Locate the cell with the specified text and output its (X, Y) center coordinate. 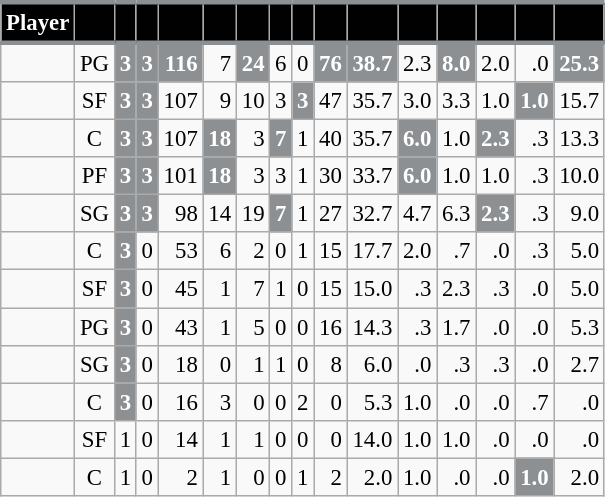
53 (180, 251)
10.0 (579, 176)
3.0 (418, 101)
15.0 (372, 289)
14.3 (372, 327)
PF (95, 176)
27 (330, 214)
45 (180, 289)
98 (180, 214)
8 (330, 364)
14.0 (372, 439)
19 (252, 214)
2.7 (579, 364)
47 (330, 101)
76 (330, 62)
101 (180, 176)
43 (180, 327)
13.3 (579, 139)
5 (252, 327)
25.3 (579, 62)
17.7 (372, 251)
116 (180, 62)
15.7 (579, 101)
Player (38, 22)
9.0 (579, 214)
4.7 (418, 214)
38.7 (372, 62)
40 (330, 139)
3.3 (456, 101)
30 (330, 176)
1.7 (456, 327)
32.7 (372, 214)
6.3 (456, 214)
33.7 (372, 176)
24 (252, 62)
9 (220, 101)
8.0 (456, 62)
10 (252, 101)
